Output the (x, y) coordinate of the center of the cell containing the given text.  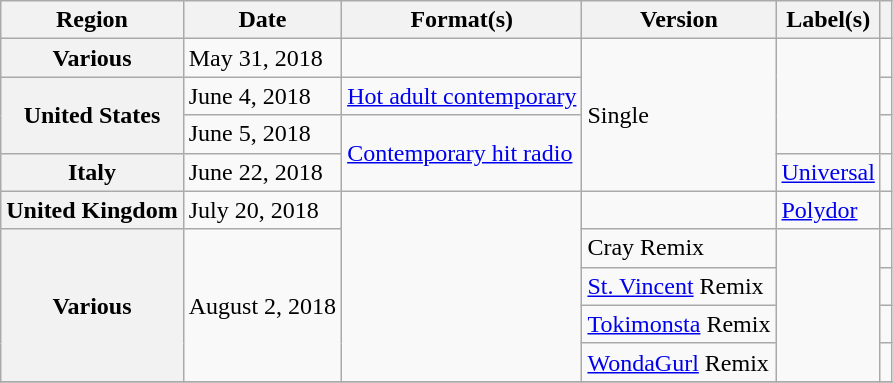
Tokimonsta Remix (679, 324)
United Kingdom (92, 210)
Version (679, 20)
Label(s) (828, 20)
June 22, 2018 (262, 172)
Region (92, 20)
Polydor (828, 210)
Cray Remix (679, 248)
Universal (828, 172)
June 4, 2018 (262, 96)
Date (262, 20)
St. Vincent Remix (679, 286)
August 2, 2018 (262, 305)
Italy (92, 172)
Contemporary hit radio (462, 153)
United States (92, 115)
June 5, 2018 (262, 134)
Format(s) (462, 20)
Single (679, 115)
WondaGurl Remix (679, 362)
May 31, 2018 (262, 58)
July 20, 2018 (262, 210)
Hot adult contemporary (462, 96)
